Extract the (x, y) coordinate from the center of the cell holding the provided text.  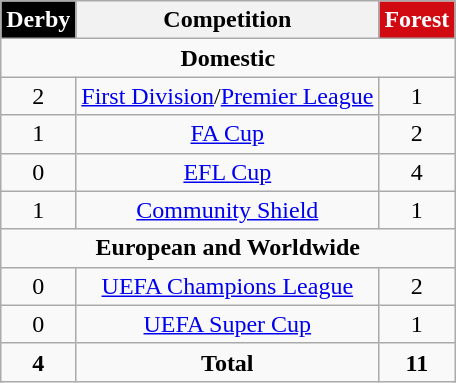
Total (228, 362)
UEFA Super Cup (228, 324)
Forest (417, 20)
Community Shield (228, 210)
EFL Cup (228, 172)
Domestic (228, 58)
Derby (38, 20)
First Division/Premier League (228, 96)
Competition (228, 20)
UEFA Champions League (228, 286)
FA Cup (228, 134)
European and Worldwide (228, 248)
11 (417, 362)
